For the text-containing cell, return its midpoint in (X, Y) coordinate format. 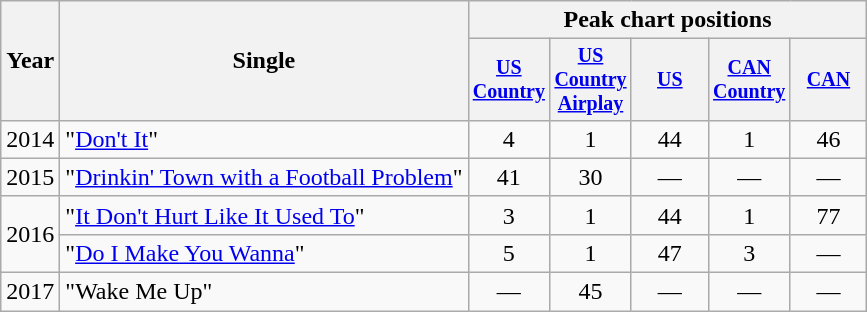
US Country Airplay (591, 80)
Year (30, 61)
"Drinkin' Town with a Football Problem" (264, 177)
2015 (30, 177)
"Don't It" (264, 139)
Single (264, 61)
CAN Country (749, 80)
"Do I Make You Wanna" (264, 253)
Peak chart positions (668, 20)
2014 (30, 139)
5 (509, 253)
US (670, 80)
77 (828, 215)
47 (670, 253)
CAN (828, 80)
30 (591, 177)
2017 (30, 292)
US Country (509, 80)
46 (828, 139)
"Wake Me Up" (264, 292)
41 (509, 177)
4 (509, 139)
"It Don't Hurt Like It Used To" (264, 215)
45 (591, 292)
2016 (30, 234)
